Pinpoint the cell where the given text exists, returning its (x, y) midpoint coordinate. 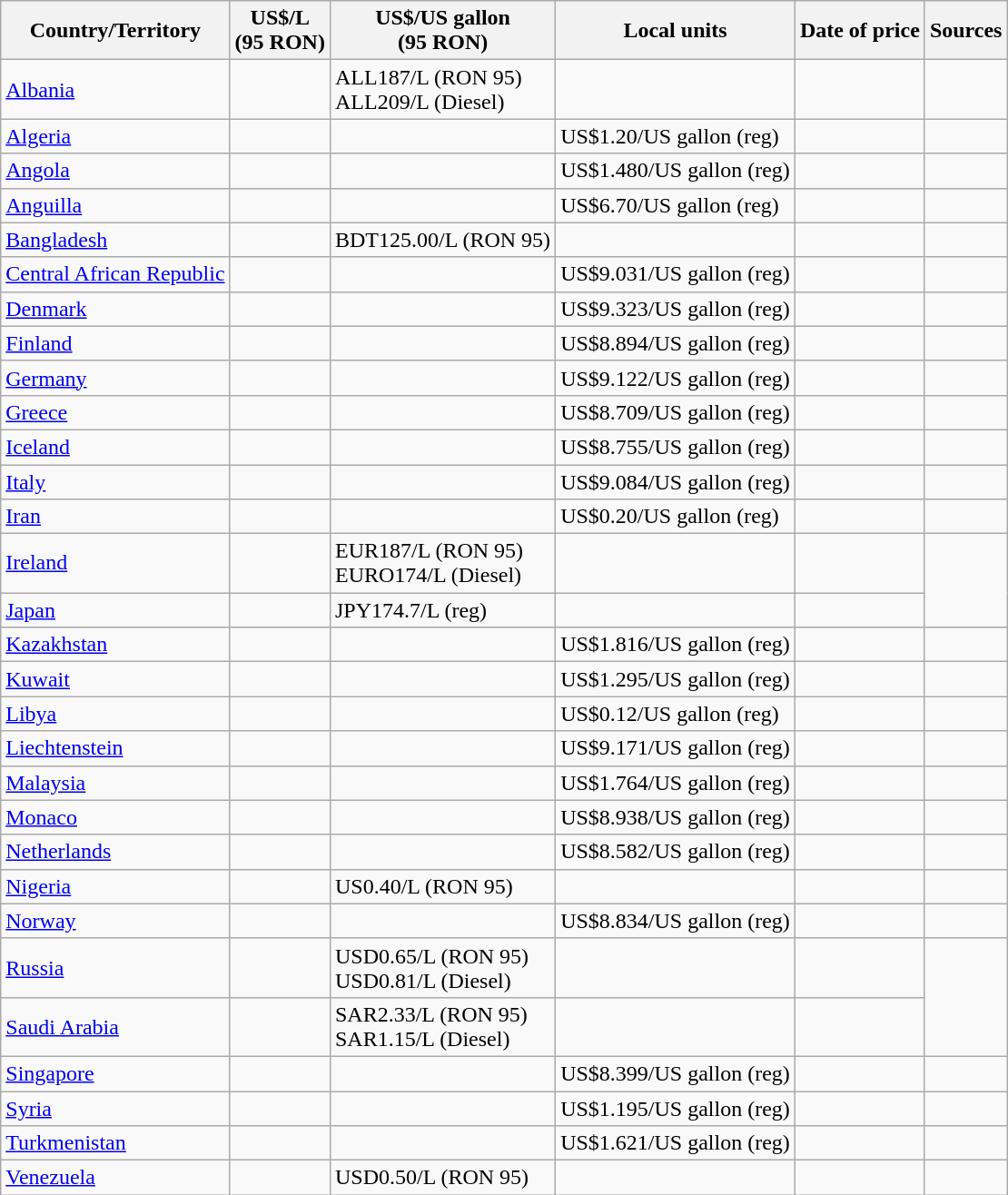
US$1.295/US gallon (reg) (676, 679)
JPY174.7/L (reg) (442, 610)
US$9.031/US gallon (reg) (676, 274)
Norway (115, 921)
Kazakhstan (115, 645)
ALL187/L (RON 95)ALL209/L (Diesel) (442, 89)
EUR187/L (RON 95)EURO174/L (Diesel) (442, 563)
US$8.894/US gallon (reg) (676, 343)
Nigeria (115, 886)
Libya (115, 714)
US$8.709/US gallon (reg) (676, 412)
US$9.171/US gallon (reg) (676, 748)
Country/Territory (115, 31)
Date of price (859, 31)
US$1.480/US gallon (reg) (676, 171)
US$8.582/US gallon (reg) (676, 852)
Anguilla (115, 205)
Finland (115, 343)
Bangladesh (115, 240)
US$1.20/US gallon (reg) (676, 136)
USD0.50/L (RON 95) (442, 1178)
Monaco (115, 817)
Denmark (115, 309)
Netherlands (115, 852)
Greece (115, 412)
Iceland (115, 447)
US$9.323/US gallon (reg) (676, 309)
Sources (966, 31)
Venezuela (115, 1178)
Liechtenstein (115, 748)
SAR2.33/L (RON 95)SAR1.15/L (Diesel) (442, 1026)
BDT125.00/L (RON 95) (442, 240)
US$6.70/US gallon (reg) (676, 205)
US0.40/L (RON 95) (442, 886)
US$8.399/US gallon (reg) (676, 1073)
Syria (115, 1109)
Singapore (115, 1073)
US$8.938/US gallon (reg) (676, 817)
Ireland (115, 563)
US$9.084/US gallon (reg) (676, 482)
US$1.621/US gallon (reg) (676, 1143)
Germany (115, 378)
Russia (115, 968)
US$1.764/US gallon (reg) (676, 783)
US$8.755/US gallon (reg) (676, 447)
Central African Republic (115, 274)
US$0.20/US gallon (reg) (676, 517)
Malaysia (115, 783)
US$1.195/US gallon (reg) (676, 1109)
US$9.122/US gallon (reg) (676, 378)
Saudi Arabia (115, 1026)
Angola (115, 171)
US$0.12/US gallon (reg) (676, 714)
Japan (115, 610)
Local units (676, 31)
Albania (115, 89)
Italy (115, 482)
Turkmenistan (115, 1143)
US$/L(95 RON) (280, 31)
Algeria (115, 136)
Iran (115, 517)
US$/US gallon(95 RON) (442, 31)
Kuwait (115, 679)
US$8.834/US gallon (reg) (676, 921)
US$1.816/US gallon (reg) (676, 645)
USD0.65/L (RON 95)USD0.81/L (Diesel) (442, 968)
